From the cell containing the given text, extract its center point as [X, Y] coordinate. 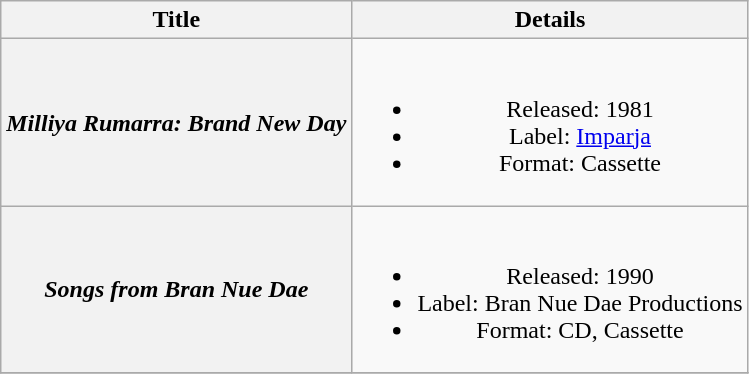
Released: 1990Label: Bran Nue Dae ProductionsFormat: CD, Cassette [550, 290]
Milliya Rumarra: Brand New Day [176, 122]
Title [176, 20]
Songs from Bran Nue Dae [176, 290]
Details [550, 20]
Released: 1981Label: ImparjaFormat: Cassette [550, 122]
